Search for the cell housing the specified text and yield its (x, y) center coordinate. 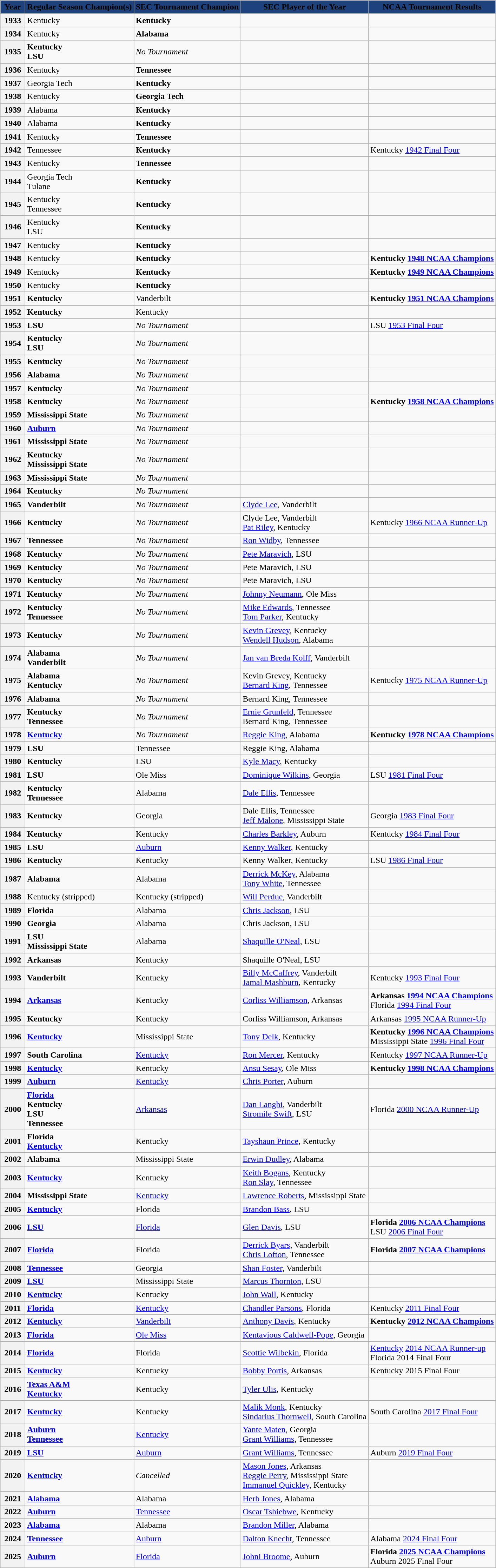
Anthony Davis, Kentucky (305, 1321)
Texas A&MKentucky (79, 1389)
1939 (13, 110)
1996 (13, 1037)
1949 (13, 272)
1984 (13, 834)
1998 (13, 1068)
1974 (13, 657)
2000 (13, 1109)
2020 (13, 1475)
Derrick McKey, AlabamaTony White, Tennessee (305, 878)
1968 (13, 554)
LSU 1953 Final Four (432, 325)
Clyde Lee, Vanderbilt (305, 504)
1935 (13, 52)
1982 (13, 793)
1943 (13, 163)
AuburnTennessee (79, 1435)
Malik Monk, KentuckySindarius Thornwell, South Carolina (305, 1412)
KentuckyMississippi State (79, 460)
Grant Williams, Tennessee (305, 1453)
1938 (13, 96)
LSU 1986 Final Four (432, 860)
Kentucky 2012 NCAA Champions (432, 1321)
1992 (13, 959)
Dale Ellis, TennesseeJeff Malone, Mississippi State (305, 816)
Will Perdue, Vanderbilt (305, 897)
1944 (13, 181)
Erwin Dudley, Alabama (305, 1159)
Regular Season Champion(s) (79, 7)
Florida 2007 NCAA Champions (432, 1249)
NCAA Tournament Results (432, 7)
Dalton Knecht, Tennessee (305, 1538)
Kevin Grevey, KentuckyBernard King, Tennessee (305, 681)
Florida 2025 NCAA ChampionsAuburn 2025 Final Four (432, 1557)
Jan van Breda Kolff, Vanderbilt (305, 657)
Billy McCaffrey, VanderbiltJamal Mashburn, Kentucky (305, 978)
1942 (13, 150)
Florida 2006 NCAA ChampionsLSU 2006 Final Four (432, 1227)
1985 (13, 847)
2010 (13, 1295)
2002 (13, 1159)
1947 (13, 245)
Tyler Ulis, Kentucky (305, 1389)
Kentucky 1996 NCAA ChampionsMississippi State 1996 Final Four (432, 1037)
Lawrence Roberts, Mississippi State (305, 1195)
Year (13, 7)
Florida 2000 NCAA Runner-Up (432, 1109)
FloridaKentucky (79, 1141)
1973 (13, 635)
1940 (13, 123)
1962 (13, 460)
Oscar Tshiebwe, Kentucky (305, 1512)
Alabama 2024 Final Four (432, 1538)
Ron Mercer, Kentucky (305, 1055)
Mike Edwards, TennesseeTom Parker, Kentucky (305, 612)
Cancelled (187, 1475)
1989 (13, 910)
1977 (13, 717)
Georgia TechTulane (79, 181)
LSUMississippi State (79, 942)
Kentucky 1942 Final Four (432, 150)
2024 (13, 1538)
Kentucky 1948 NCAA Champions (432, 259)
2009 (13, 1281)
Kentucky 1993 Final Four (432, 978)
1945 (13, 204)
2018 (13, 1435)
Kentucky 2014 NCAA Runner-upFlorida 2014 Final Four (432, 1353)
Kentucky 1978 NCAA Champions (432, 735)
1941 (13, 136)
1987 (13, 878)
Glen Davis, LSU (305, 1227)
1983 (13, 816)
Bernard King, Tennessee (305, 698)
1951 (13, 299)
1937 (13, 83)
Kevin Grevey, KentuckyWendell Hudson, Alabama (305, 635)
1994 (13, 1000)
Arkansas 1994 NCAA ChampionsFlorida 1994 Final Four (432, 1000)
2008 (13, 1268)
Herb Jones, Alabama (305, 1498)
Kentucky 1984 Final Four (432, 834)
Ron Widby, Tennessee (305, 541)
Ansu Sesay, Ole Miss (305, 1068)
1980 (13, 762)
1966 (13, 523)
1976 (13, 698)
SEC Player of the Year (305, 7)
Charles Barkley, Auburn (305, 834)
Kentucky 1997 NCAA Runner-Up (432, 1055)
Kyle Macy, Kentucky (305, 762)
Kentucky 1998 NCAA Champions (432, 1068)
1952 (13, 312)
Brandon Bass, LSU (305, 1209)
John Wall, Kentucky (305, 1295)
1961 (13, 442)
1981 (13, 775)
2007 (13, 1249)
1970 (13, 581)
Clyde Lee, VanderbiltPat Riley, Kentucky (305, 523)
Kentucky 1966 NCAA Runner-Up (432, 523)
1963 (13, 478)
Tayshaun Prince, Kentucky (305, 1141)
1975 (13, 681)
Chris Porter, Auburn (305, 1081)
1971 (13, 594)
1986 (13, 860)
SEC Tournament Champion (187, 7)
LSU 1981 Final Four (432, 775)
1999 (13, 1081)
Johni Broome, Auburn (305, 1557)
Dale Ellis, Tennessee (305, 793)
1960 (13, 428)
Chandler Parsons, Florida (305, 1308)
1954 (13, 343)
1990 (13, 923)
Dan Langhi, VanderbiltStromile Swift, LSU (305, 1109)
2003 (13, 1177)
2004 (13, 1195)
2001 (13, 1141)
Marcus Thornton, LSU (305, 1281)
1959 (13, 415)
2012 (13, 1321)
Keith Bogans, KentuckyRon Slay, Tennessee (305, 1177)
Kentucky 2015 Final Four (432, 1371)
Ernie Grunfeld, TennesseeBernard King, Tennessee (305, 717)
1965 (13, 504)
1958 (13, 401)
2022 (13, 1512)
1997 (13, 1055)
1978 (13, 735)
2023 (13, 1525)
1979 (13, 748)
Auburn 2019 Final Four (432, 1453)
South Carolina 2017 Final Four (432, 1412)
Derrick Byars, VanderbiltChris Lofton, Tennessee (305, 1249)
2006 (13, 1227)
1957 (13, 388)
1988 (13, 897)
1933 (13, 20)
1946 (13, 227)
Arkansas 1995 NCAA Runner-Up (432, 1019)
2016 (13, 1389)
Kentucky 2011 Final Four (432, 1308)
1995 (13, 1019)
Dominique Wilkins, Georgia (305, 775)
1950 (13, 285)
South Carolina (79, 1055)
2019 (13, 1453)
1969 (13, 567)
Brandon Miller, Alabama (305, 1525)
Bobby Portis, Arkansas (305, 1371)
1972 (13, 612)
2014 (13, 1353)
2015 (13, 1371)
Georgia 1983 Final Four (432, 816)
Kentucky 1958 NCAA Champions (432, 401)
2005 (13, 1209)
Johnny Neumann, Ole Miss (305, 594)
2013 (13, 1335)
Kentucky 1949 NCAA Champions (432, 272)
1934 (13, 34)
Kentavious Caldwell-Pope, Georgia (305, 1335)
Tony Delk, Kentucky (305, 1037)
Yante Maten, GeorgiaGrant Williams, Tennessee (305, 1435)
1991 (13, 942)
Scottie Wilbekin, Florida (305, 1353)
Kentucky 1975 NCAA Runner-Up (432, 681)
1967 (13, 541)
2021 (13, 1498)
AlabamaKentucky (79, 681)
1955 (13, 361)
2025 (13, 1557)
Shan Foster, Vanderbilt (305, 1268)
Kentucky 1951 NCAA Champions (432, 299)
Mason Jones, ArkansasReggie Perry, Mississippi StateImmanuel Quickley, Kentucky (305, 1475)
2017 (13, 1412)
1936 (13, 70)
1964 (13, 491)
AlabamaVanderbilt (79, 657)
1956 (13, 375)
1948 (13, 259)
1993 (13, 978)
1953 (13, 325)
FloridaKentuckyLSUTennessee (79, 1109)
2011 (13, 1308)
